Return the [X, Y] coordinate for the center point of the cell that contains the specified text.  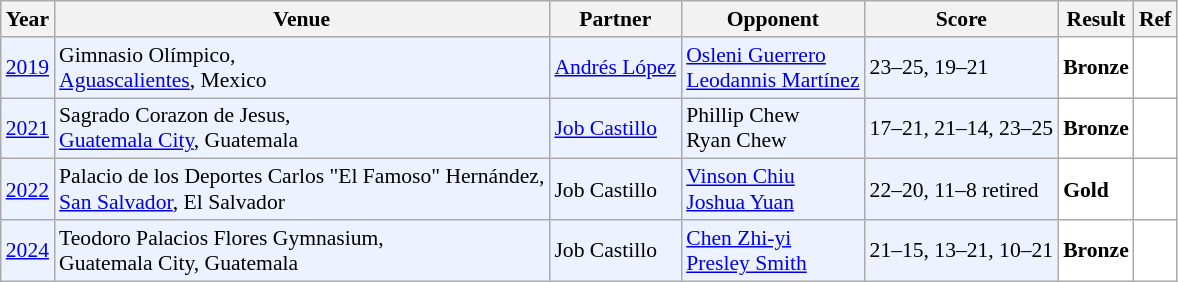
Gold [1096, 190]
Ref [1155, 19]
21–15, 13–21, 10–21 [962, 250]
Gimnasio Olímpico,Aguascalientes, Mexico [302, 68]
Vinson Chiu Joshua Yuan [772, 190]
Palacio de los Deportes Carlos "El Famoso" Hernández,San Salvador, El Salvador [302, 190]
2021 [28, 128]
Result [1096, 19]
Venue [302, 19]
2019 [28, 68]
Chen Zhi-yi Presley Smith [772, 250]
Phillip Chew Ryan Chew [772, 128]
17–21, 21–14, 23–25 [962, 128]
Sagrado Corazon de Jesus,Guatemala City, Guatemala [302, 128]
Year [28, 19]
Score [962, 19]
Opponent [772, 19]
22–20, 11–8 retired [962, 190]
2022 [28, 190]
Andrés López [615, 68]
23–25, 19–21 [962, 68]
Osleni Guerrero Leodannis Martínez [772, 68]
2024 [28, 250]
Teodoro Palacios Flores Gymnasium,Guatemala City, Guatemala [302, 250]
Partner [615, 19]
